From the cell containing the given text, extract its center point as [X, Y] coordinate. 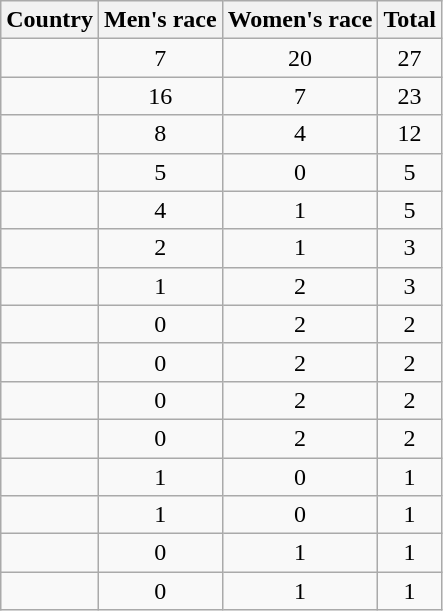
Men's race [160, 20]
20 [300, 58]
27 [410, 58]
Women's race [300, 20]
16 [160, 96]
8 [160, 134]
23 [410, 96]
Total [410, 20]
Country [50, 20]
12 [410, 134]
